Find where the given text appears and provide that cell's center as (X, Y) coordinate. 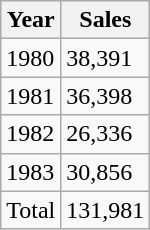
Year (31, 20)
Total (31, 210)
131,981 (106, 210)
1983 (31, 172)
26,336 (106, 134)
1980 (31, 58)
36,398 (106, 96)
1982 (31, 134)
1981 (31, 96)
30,856 (106, 172)
Sales (106, 20)
38,391 (106, 58)
